Provide the [X, Y] coordinate of the cell's center where the given text is located.  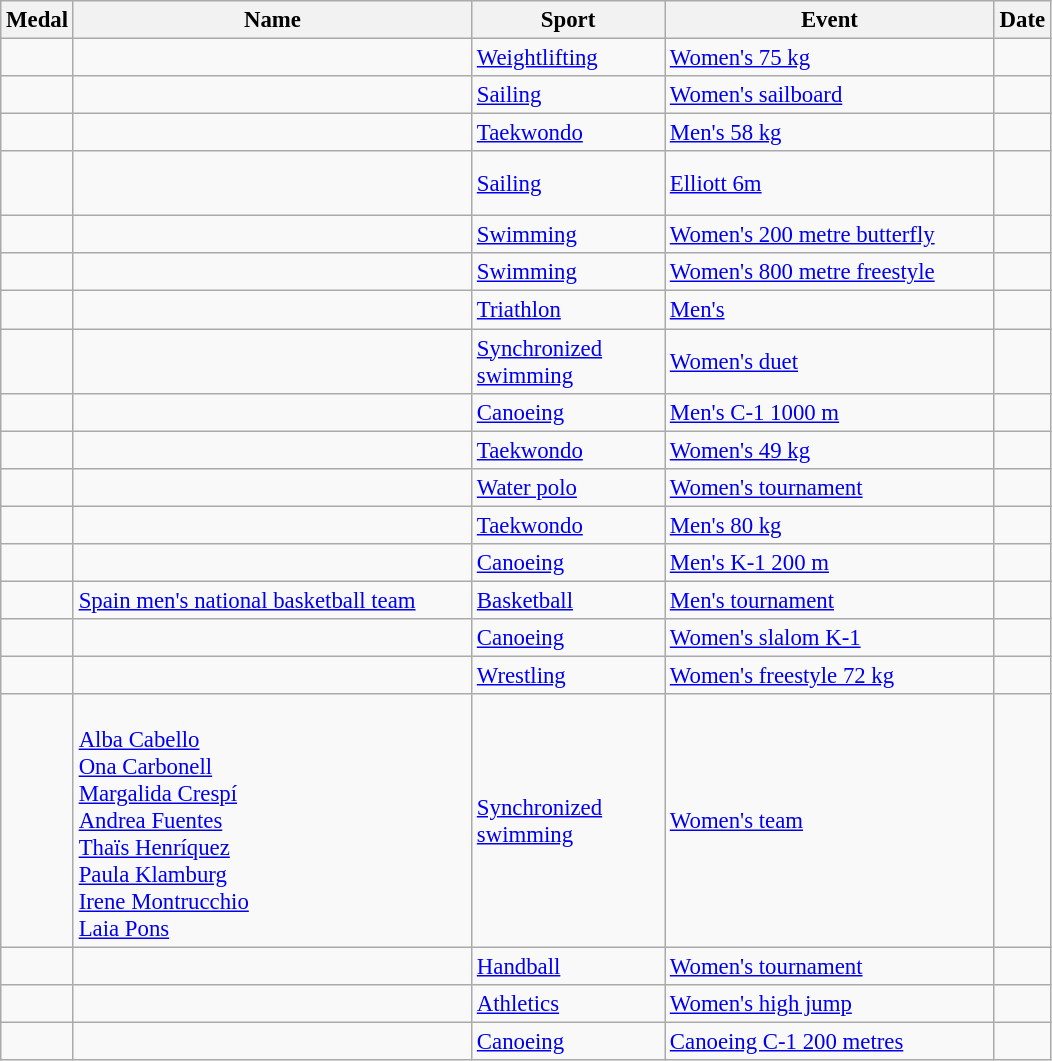
Women's sailboard [830, 95]
Basketball [568, 600]
Women's 75 kg [830, 58]
Sport [568, 20]
Women's freestyle 72 kg [830, 675]
Men's K-1 200 m [830, 563]
Water polo [568, 487]
Name [272, 20]
Event [830, 20]
Canoeing C-1 200 metres [830, 1042]
Wrestling [568, 675]
Men's tournament [830, 600]
Women's 800 metre freestyle [830, 273]
Alba CabelloOna CarbonellMargalida CrespíAndrea FuentesThaïs HenríquezPaula KlamburgIrene MontrucchioLaia Pons [272, 821]
Triathlon [568, 310]
Women's 200 metre butterfly [830, 235]
Medal [38, 20]
Men's 58 kg [830, 133]
Women's duet [830, 362]
Women's slalom K-1 [830, 638]
Men's 80 kg [830, 525]
Weightlifting [568, 58]
Elliott 6m [830, 184]
Women's high jump [830, 1004]
Athletics [568, 1004]
Spain men's national basketball team [272, 600]
Men's C-1 1000 m [830, 412]
Date [1022, 20]
Women's 49 kg [830, 450]
Men's [830, 310]
Handball [568, 967]
Women's team [830, 821]
